Capture the cell that displays the provided text and extract its (X, Y) central coordinate. 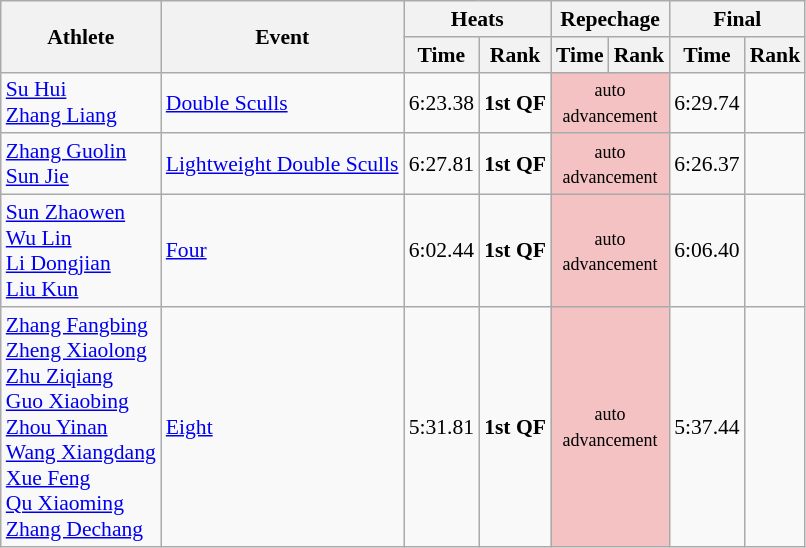
6:29.74 (706, 102)
6:27.81 (442, 164)
6:06.40 (706, 251)
6:02.44 (442, 251)
5:31.81 (442, 427)
6:23.38 (442, 102)
Athlete (81, 36)
Event (282, 36)
Repechage (610, 19)
Su HuiZhang Liang (81, 102)
5:37.44 (706, 427)
Four (282, 251)
Heats (478, 19)
Sun ZhaowenWu LinLi DongjianLiu Kun (81, 251)
Final (737, 19)
Eight (282, 427)
6:26.37 (706, 164)
Lightweight Double Sculls (282, 164)
Double Sculls (282, 102)
Zhang GuolinSun Jie (81, 164)
Zhang FangbingZheng XiaolongZhu ZiqiangGuo XiaobingZhou YinanWang XiangdangXue FengQu XiaomingZhang Dechang (81, 427)
